Return the (X, Y) coordinate for the center point of the cell that contains the specified text.  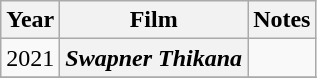
Swapner Thikana (154, 58)
Film (154, 20)
Notes (282, 20)
Year (30, 20)
2021 (30, 58)
